Detect which cell encompasses the target text, then output its (x, y) center coordinate. 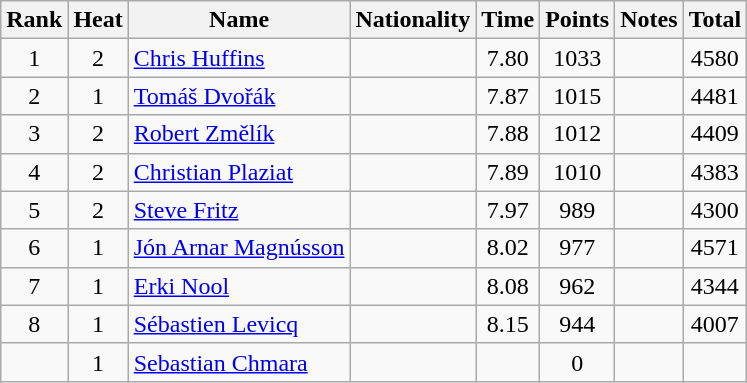
4007 (715, 324)
7.97 (508, 210)
4 (34, 172)
7.88 (508, 134)
962 (578, 286)
4409 (715, 134)
4580 (715, 58)
8.02 (508, 248)
8 (34, 324)
Erki Nool (239, 286)
7.87 (508, 96)
Robert Změlík (239, 134)
4300 (715, 210)
0 (578, 362)
4571 (715, 248)
8.15 (508, 324)
Heat (98, 20)
8.08 (508, 286)
Sébastien Levicq (239, 324)
977 (578, 248)
1015 (578, 96)
4344 (715, 286)
7.80 (508, 58)
1010 (578, 172)
4481 (715, 96)
Notes (649, 20)
Sebastian Chmara (239, 362)
6 (34, 248)
1033 (578, 58)
Time (508, 20)
1012 (578, 134)
Jón Arnar Magnússon (239, 248)
5 (34, 210)
Total (715, 20)
4383 (715, 172)
Chris Huffins (239, 58)
3 (34, 134)
Points (578, 20)
Nationality (413, 20)
7.89 (508, 172)
Christian Plaziat (239, 172)
989 (578, 210)
7 (34, 286)
944 (578, 324)
Steve Fritz (239, 210)
Rank (34, 20)
Tomáš Dvořák (239, 96)
Name (239, 20)
